Locate the cell with the specified text and output its (x, y) center coordinate. 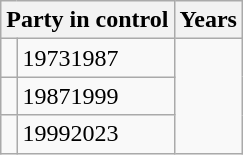
19992023 (96, 134)
Party in control (88, 20)
Years (208, 20)
19871999 (96, 96)
19731987 (96, 58)
